Scan for the cell matching the given text and deliver its (x, y) coordinate at center. 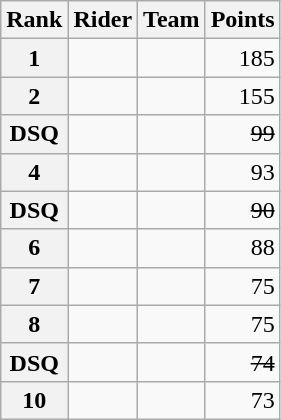
7 (34, 286)
Team (172, 20)
6 (34, 248)
74 (242, 362)
1 (34, 58)
99 (242, 134)
10 (34, 400)
8 (34, 324)
2 (34, 96)
Points (242, 20)
90 (242, 210)
155 (242, 96)
185 (242, 58)
73 (242, 400)
4 (34, 172)
Rider (103, 20)
88 (242, 248)
Rank (34, 20)
93 (242, 172)
